Return the (x, y) coordinate for the center point of the cell that contains the specified text.  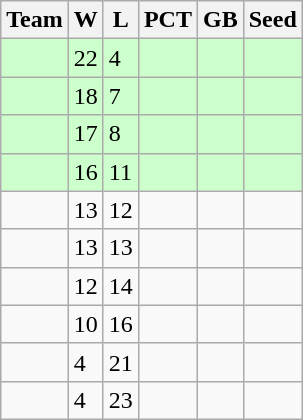
17 (86, 134)
14 (120, 286)
18 (86, 96)
21 (120, 362)
Team (35, 20)
7 (120, 96)
PCT (168, 20)
23 (120, 400)
10 (86, 324)
W (86, 20)
8 (120, 134)
11 (120, 172)
Seed (272, 20)
L (120, 20)
22 (86, 58)
GB (220, 20)
